Extract the [x, y] coordinate from the center of the cell holding the provided text.  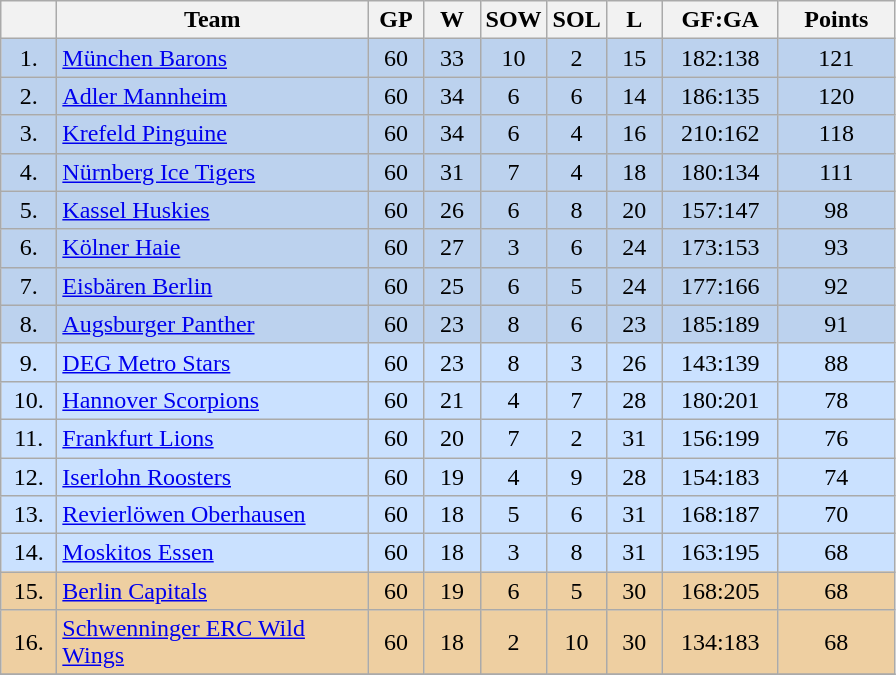
157:147 [720, 210]
33 [452, 58]
2. [29, 96]
GP [396, 20]
156:199 [720, 438]
Adler Mannheim [212, 96]
92 [836, 286]
Hannover Scorpions [212, 400]
Iserlohn Roosters [212, 477]
76 [836, 438]
21 [452, 400]
120 [836, 96]
Augsburger Panther [212, 324]
9 [576, 477]
SOW [514, 20]
Moskitos Essen [212, 553]
W [452, 20]
186:135 [720, 96]
13. [29, 515]
163:195 [720, 553]
Revierlöwen Oberhausen [212, 515]
3. [29, 134]
Frankfurt Lions [212, 438]
180:134 [720, 172]
93 [836, 248]
Team [212, 20]
Kassel Huskies [212, 210]
74 [836, 477]
98 [836, 210]
4. [29, 172]
Points [836, 20]
10. [29, 400]
88 [836, 362]
118 [836, 134]
182:138 [720, 58]
16. [29, 642]
168:205 [720, 591]
70 [836, 515]
210:162 [720, 134]
177:166 [720, 286]
14 [634, 96]
27 [452, 248]
14. [29, 553]
8. [29, 324]
121 [836, 58]
91 [836, 324]
134:183 [720, 642]
15. [29, 591]
143:139 [720, 362]
Kölner Haie [212, 248]
15 [634, 58]
6. [29, 248]
Krefeld Pinguine [212, 134]
78 [836, 400]
11. [29, 438]
25 [452, 286]
180:201 [720, 400]
DEG Metro Stars [212, 362]
5. [29, 210]
Eisbären Berlin [212, 286]
185:189 [720, 324]
7. [29, 286]
GF:GA [720, 20]
L [634, 20]
173:153 [720, 248]
Berlin Capitals [212, 591]
SOL [576, 20]
168:187 [720, 515]
154:183 [720, 477]
16 [634, 134]
Nürnberg Ice Tigers [212, 172]
12. [29, 477]
1. [29, 58]
München Barons [212, 58]
Schwenninger ERC Wild Wings [212, 642]
9. [29, 362]
111 [836, 172]
